Provide the (x, y) coordinate of the cell's center where the given text is located.  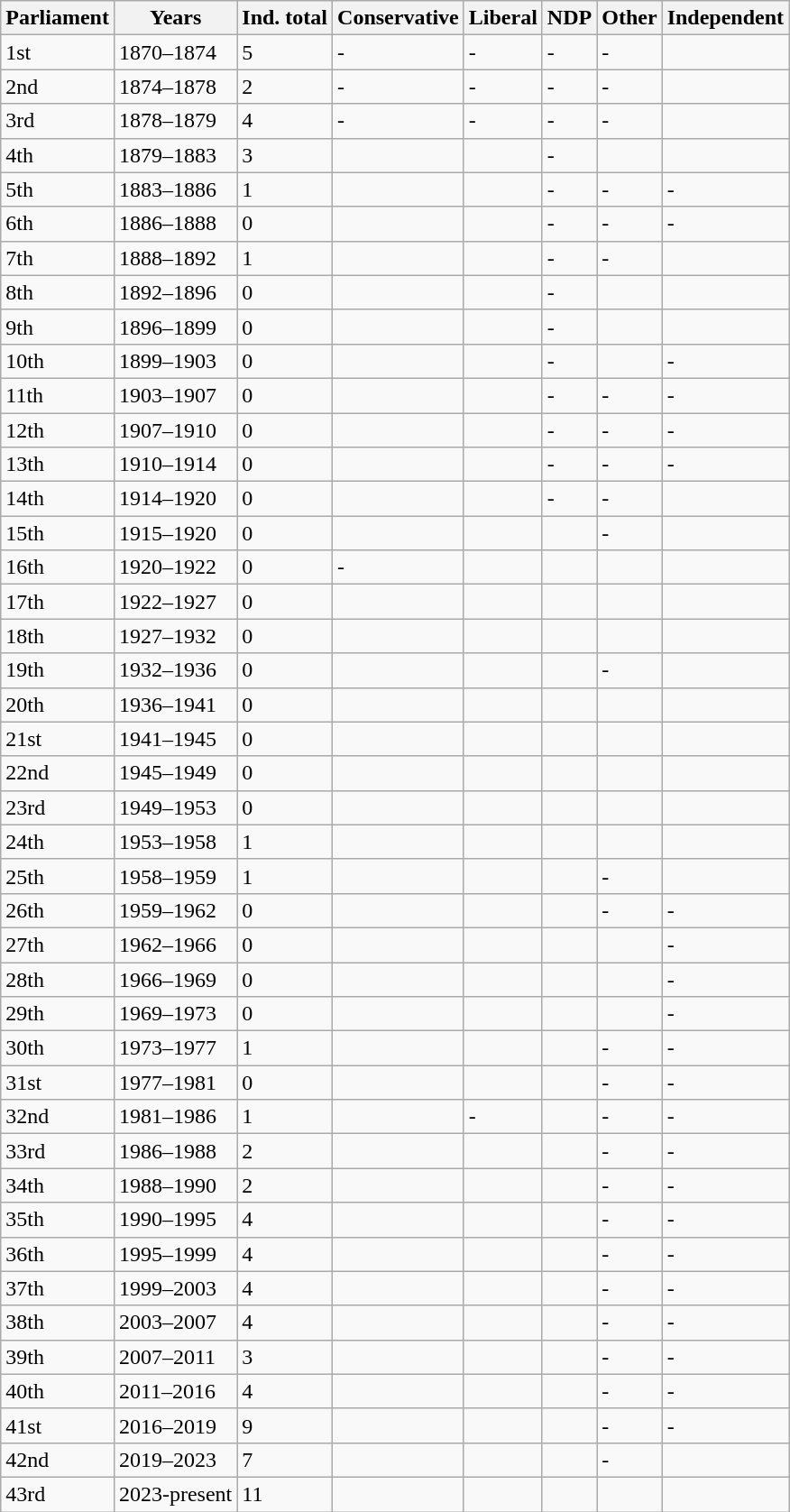
1981–1986 (175, 1117)
1883–1886 (175, 189)
7 (285, 1460)
1949–1953 (175, 807)
24th (58, 842)
1990–1995 (175, 1220)
1973–1977 (175, 1048)
2019–2023 (175, 1460)
40th (58, 1391)
5 (285, 52)
22nd (58, 773)
1878–1879 (175, 121)
39th (58, 1357)
1941–1945 (175, 739)
27th (58, 945)
2nd (58, 87)
2003–2007 (175, 1323)
1959–1962 (175, 910)
1892–1896 (175, 292)
7th (58, 258)
28th (58, 979)
1879–1883 (175, 155)
41st (58, 1425)
1927–1932 (175, 636)
29th (58, 1014)
35th (58, 1220)
16th (58, 567)
34th (58, 1185)
NDP (569, 18)
Other (629, 18)
1936–1941 (175, 705)
Ind. total (285, 18)
43rd (58, 1494)
1888–1892 (175, 258)
15th (58, 533)
31st (58, 1083)
32nd (58, 1117)
1896–1899 (175, 327)
13th (58, 465)
1932–1936 (175, 670)
1886–1888 (175, 224)
1922–1927 (175, 602)
6th (58, 224)
37th (58, 1288)
14th (58, 499)
9th (58, 327)
5th (58, 189)
1874–1878 (175, 87)
23rd (58, 807)
25th (58, 876)
1907–1910 (175, 430)
1915–1920 (175, 533)
Parliament (58, 18)
19th (58, 670)
1945–1949 (175, 773)
1962–1966 (175, 945)
26th (58, 910)
12th (58, 430)
38th (58, 1323)
1910–1914 (175, 465)
2023-present (175, 1494)
11 (285, 1494)
1953–1958 (175, 842)
36th (58, 1254)
17th (58, 602)
Years (175, 18)
1958–1959 (175, 876)
1995–1999 (175, 1254)
42nd (58, 1460)
1988–1990 (175, 1185)
10th (58, 361)
21st (58, 739)
1999–2003 (175, 1288)
30th (58, 1048)
4th (58, 155)
18th (58, 636)
3rd (58, 121)
1966–1969 (175, 979)
1899–1903 (175, 361)
8th (58, 292)
1914–1920 (175, 499)
1903–1907 (175, 395)
1st (58, 52)
1969–1973 (175, 1014)
2016–2019 (175, 1425)
11th (58, 395)
Liberal (503, 18)
1870–1874 (175, 52)
1920–1922 (175, 567)
2007–2011 (175, 1357)
20th (58, 705)
Independent (725, 18)
2011–2016 (175, 1391)
Conservative (399, 18)
1977–1981 (175, 1083)
1986–1988 (175, 1151)
9 (285, 1425)
33rd (58, 1151)
